Pinpoint the cell where the given text exists, returning its (X, Y) midpoint coordinate. 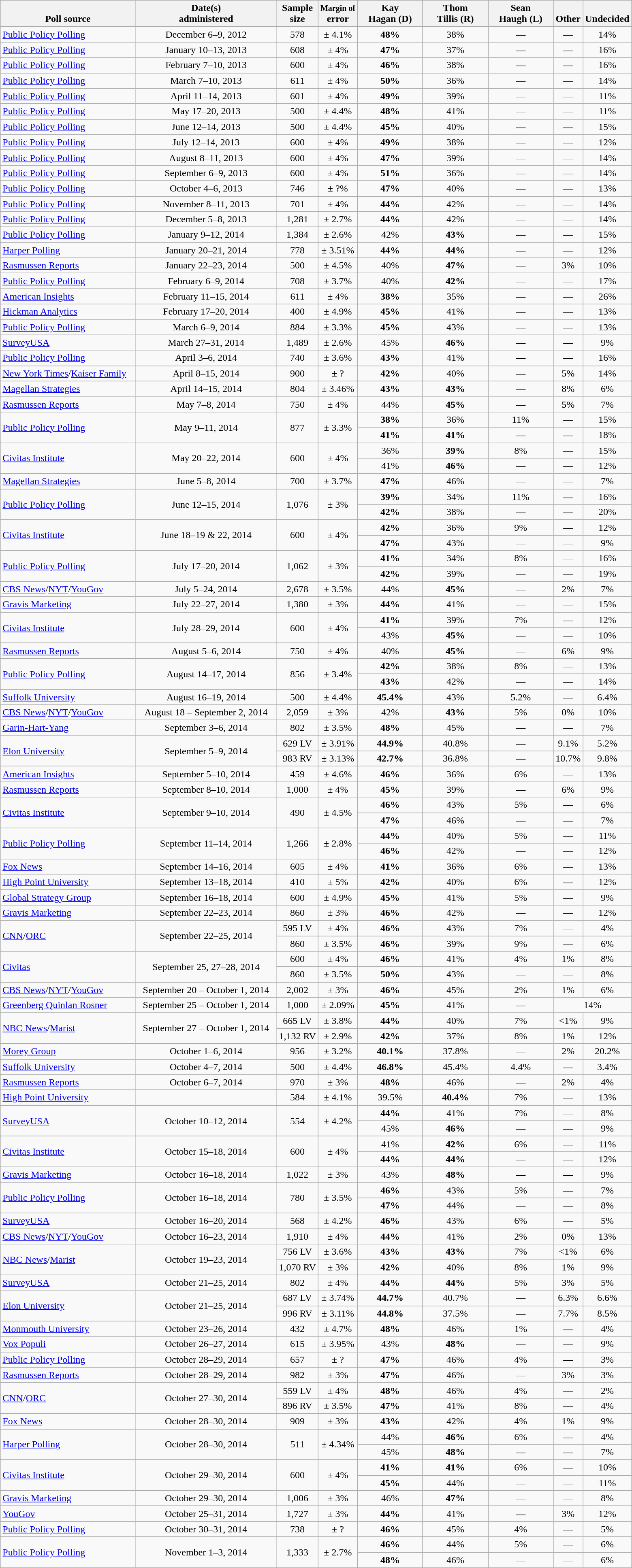
42.7% (390, 759)
8.5% (607, 1313)
629 LV (297, 743)
± 4.7% (338, 1329)
January 10–13, 2013 (206, 50)
August 16–19, 2014 (206, 697)
July 5–24, 2014 (206, 589)
4.4% (521, 1067)
20.2% (607, 1051)
April 3–6, 2014 (206, 358)
40.8% (455, 743)
October 30–31, 2014 (206, 1529)
1,070 RV (297, 1267)
September 9–10, 2014 (206, 813)
605 (297, 866)
490 (297, 813)
ThomTillis (R) (455, 14)
May 9–11, 2014 (206, 427)
6.6% (607, 1298)
August 14–17, 2014 (206, 674)
Hickman Analytics (68, 312)
665 LV (297, 1021)
± ?% (338, 188)
± 3.91% (338, 743)
657 (297, 1360)
35% (455, 296)
1,062 (297, 566)
Margin oferror (338, 14)
Poll source (68, 14)
1,380 (297, 604)
20% (607, 512)
October 15–18, 2014 (206, 1151)
511 (297, 1445)
996 RV (297, 1313)
July 22–27, 2014 (206, 604)
9.8% (607, 759)
884 (297, 327)
856 (297, 674)
Vox Populi (68, 1344)
Samplesize (297, 14)
October 23–26, 2014 (206, 1329)
778 (297, 250)
March 27–31, 2014 (206, 343)
780 (297, 1198)
SeanHaugh (L) (521, 14)
July 12–14, 2013 (206, 142)
October 26–27, 2014 (206, 1344)
February 17–20, 2014 (206, 312)
740 (297, 358)
746 (297, 188)
983 RV (297, 759)
46.8% (390, 1067)
October 4–6, 2013 (206, 188)
6.4% (607, 697)
2,059 (297, 713)
2,678 (297, 589)
701 (297, 204)
7.7% (568, 1313)
September 11–14, 2014 (206, 843)
September 25 – October 1, 2014 (206, 1005)
804 (297, 389)
October 10–12, 2014 (206, 1121)
KayHagan (D) (390, 14)
± 3.11% (338, 1313)
19% (607, 574)
April 14–15, 2014 (206, 389)
Monmouth University (68, 1329)
Garin-Hart-Yang (68, 728)
± 3.95% (338, 1344)
40.1% (390, 1051)
October 6–7, 2014 (206, 1082)
± 2.09% (338, 1005)
400 (297, 312)
1,266 (297, 843)
601 (297, 96)
August 18 – September 2, 2014 (206, 713)
Other (568, 14)
October 16–23, 2014 (206, 1236)
2,002 (297, 990)
595 LV (297, 928)
June 5–8, 2014 (206, 481)
September 3–6, 2014 (206, 728)
44.8% (390, 1313)
May 17–20, 2013 (206, 111)
708 (297, 281)
April 11–14, 2013 (206, 96)
October 4–7, 2014 (206, 1067)
± 3.13% (338, 759)
Morey Group (68, 1051)
June 12–14, 2013 (206, 127)
October 1–6, 2014 (206, 1051)
37.5% (455, 1313)
Date(s)administered (206, 14)
± 4.6% (338, 774)
January 9–12, 2014 (206, 235)
40.4% (455, 1098)
584 (297, 1098)
April 8–15, 2014 (206, 373)
February 7–10, 2013 (206, 65)
687 LV (297, 1298)
September 22–25, 2014 (206, 936)
July 28–29, 2014 (206, 628)
1,910 (297, 1236)
± 2.9% (338, 1036)
896 RV (297, 1406)
September 27 – October 1, 2014 (206, 1028)
44.9% (390, 743)
36.8% (455, 759)
September 5–10, 2014 (206, 774)
554 (297, 1121)
December 6–9, 2012 (206, 34)
568 (297, 1221)
877 (297, 427)
± 5% (338, 882)
June 12–15, 2014 (206, 504)
17% (607, 281)
578 (297, 34)
February 11–15, 2014 (206, 296)
1,489 (297, 343)
January 22–23, 2014 (206, 266)
December 5–8, 2013 (206, 219)
September 16–18, 2014 (206, 897)
August 5–6, 2014 (206, 651)
± 3.4% (338, 674)
October 16–20, 2014 (206, 1221)
September 25, 27–28, 2014 (206, 967)
1,022 (297, 1174)
26% (607, 296)
37.8% (455, 1051)
1,132 RV (297, 1036)
± 3.74% (338, 1298)
1,333 (297, 1552)
September 20 – October 1, 2014 (206, 990)
615 (297, 1344)
608 (297, 50)
1,076 (297, 504)
900 (297, 373)
Greenberg Quinlan Rosner (68, 1005)
October 27–30, 2014 (206, 1398)
559 LV (297, 1390)
9.1% (568, 743)
May 7–8, 2014 (206, 404)
1,006 (297, 1498)
September 13–18, 2014 (206, 882)
1,384 (297, 235)
3.4% (607, 1067)
September 8–10, 2014 (206, 789)
1,281 (297, 219)
September 22–23, 2014 (206, 913)
March 7–10, 2013 (206, 81)
± 2.8% (338, 843)
November 1–3, 2014 (206, 1552)
March 6–9, 2014 (206, 327)
Undecided (607, 14)
January 20–21, 2014 (206, 250)
± 3.2% (338, 1051)
18% (607, 435)
956 (297, 1051)
756 LV (297, 1252)
June 18–19 & 22, 2014 (206, 535)
700 (297, 481)
October 25–31, 2014 (206, 1514)
YouGov (68, 1514)
± 3.46% (338, 389)
± 3.8% (338, 1021)
Global Strategy Group (68, 897)
10.7% (568, 759)
1,727 (297, 1514)
± 3.51% (338, 250)
± 4.34% (338, 1445)
432 (297, 1329)
459 (297, 774)
November 8–11, 2013 (206, 204)
September 14–16, 2014 (206, 866)
August 8–11, 2013 (206, 157)
Civitas (68, 967)
6.3% (568, 1298)
51% (390, 173)
982 (297, 1375)
909 (297, 1421)
September 6–9, 2013 (206, 173)
July 17–20, 2014 (206, 566)
970 (297, 1082)
September 5–9, 2014 (206, 751)
39.5% (390, 1098)
February 6–9, 2014 (206, 281)
44.7% (390, 1298)
October 19–23, 2014 (206, 1260)
410 (297, 882)
New York Times/Kaiser Family (68, 373)
738 (297, 1529)
May 20–22, 2014 (206, 458)
40.7% (455, 1298)
